Output the (x, y) coordinate of the center of the cell containing the given text.  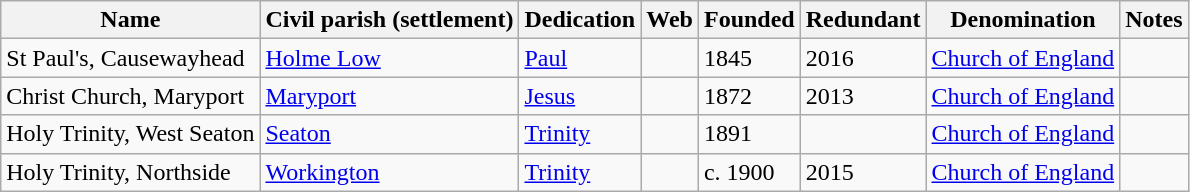
Seaton (390, 134)
1891 (749, 134)
Jesus (580, 96)
Paul (580, 58)
1845 (749, 58)
c. 1900 (749, 172)
Name (130, 20)
Web (670, 20)
1872 (749, 96)
Founded (749, 20)
Notes (1154, 20)
2013 (863, 96)
Christ Church, Maryport (130, 96)
Denomination (1023, 20)
Dedication (580, 20)
Maryport (390, 96)
2015 (863, 172)
Holy Trinity, West Seaton (130, 134)
Holme Low (390, 58)
Workington (390, 172)
Holy Trinity, Northside (130, 172)
St Paul's, Causewayhead (130, 58)
Redundant (863, 20)
Civil parish (settlement) (390, 20)
2016 (863, 58)
